Scan for the cell matching the given text and deliver its (x, y) coordinate at center. 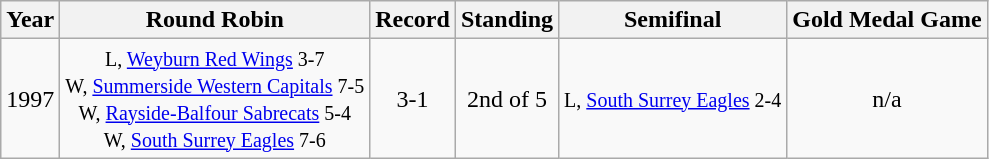
Round Robin (215, 20)
n/a (887, 98)
Semifinal (673, 20)
Record (413, 20)
1997 (30, 98)
Standing (506, 20)
Year (30, 20)
2nd of 5 (506, 98)
L, Weyburn Red Wings 3-7W, Summerside Western Capitals 7-5W, Rayside-Balfour Sabrecats 5-4W, South Surrey Eagles 7-6 (215, 98)
3-1 (413, 98)
Gold Medal Game (887, 20)
L, South Surrey Eagles 2-4 (673, 98)
